Determine the [X, Y] coordinate at the center of the cell enclosing the given text.  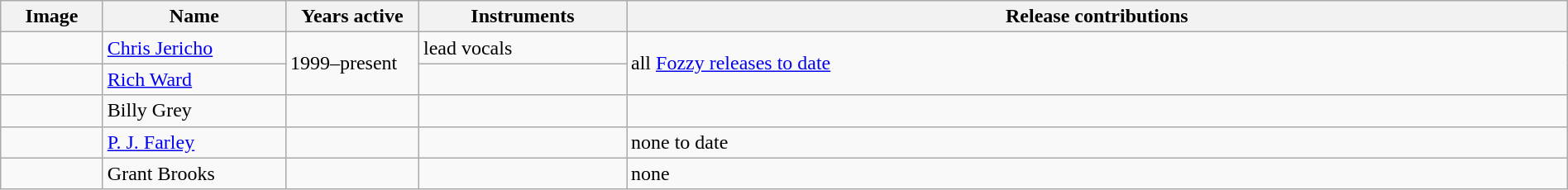
Years active [352, 17]
P. J. Farley [194, 142]
Image [52, 17]
lead vocals [523, 48]
Chris Jericho [194, 48]
all Fozzy releases to date [1097, 64]
Rich Ward [194, 79]
Instruments [523, 17]
none [1097, 173]
Grant Brooks [194, 173]
1999–present [352, 64]
Billy Grey [194, 111]
none to date [1097, 142]
Release contributions [1097, 17]
Name [194, 17]
